Return the (x, y) coordinate for the center point of the cell that contains the specified text.  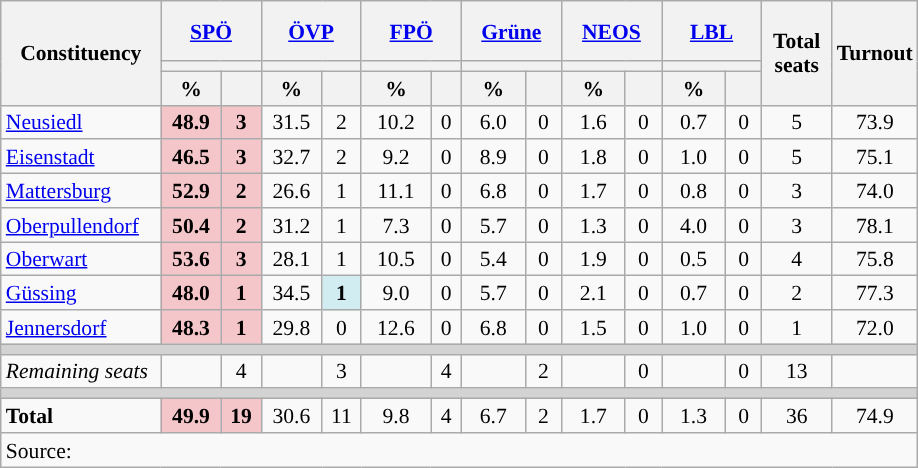
4.0 (694, 225)
7.3 (396, 225)
9.0 (396, 293)
29.8 (292, 327)
1.9 (593, 259)
Oberwart (81, 259)
6.7 (493, 416)
53.6 (191, 259)
Mattersburg (81, 191)
31.2 (292, 225)
0.8 (694, 191)
10.2 (396, 122)
48.9 (191, 122)
Source: (460, 450)
2.1 (593, 293)
Constituency (81, 53)
74.0 (875, 191)
1.8 (593, 157)
1.5 (593, 327)
5.4 (493, 259)
Oberpullendorf (81, 225)
9.2 (396, 157)
50.4 (191, 225)
11.1 (396, 191)
77.3 (875, 293)
0.5 (694, 259)
Güssing (81, 293)
Turnout (875, 53)
Jennersdorf (81, 327)
49.9 (191, 416)
75.8 (875, 259)
13 (797, 371)
19 (241, 416)
FPÖ (411, 31)
6.0 (493, 122)
10.5 (396, 259)
48.0 (191, 293)
30.6 (292, 416)
31.5 (292, 122)
9.8 (396, 416)
Grüne (511, 31)
52.9 (191, 191)
73.9 (875, 122)
28.1 (292, 259)
11 (342, 416)
34.5 (292, 293)
NEOS (611, 31)
48.3 (191, 327)
78.1 (875, 225)
46.5 (191, 157)
Remaining seats (81, 371)
32.7 (292, 157)
LBL (712, 31)
12.6 (396, 327)
36 (797, 416)
Totalseats (797, 53)
Total (81, 416)
74.9 (875, 416)
72.0 (875, 327)
1.6 (593, 122)
26.6 (292, 191)
8.9 (493, 157)
ÖVP (311, 31)
Neusiedl (81, 122)
SPÖ (211, 31)
75.1 (875, 157)
Eisenstadt (81, 157)
